Determine the [x, y] coordinate at the center of the cell enclosing the given text.  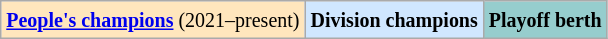
Playoff berth [545, 20]
People's champions (2021–present) [153, 20]
Division champions [394, 20]
